Search for the cell housing the specified text and yield its [x, y] center coordinate. 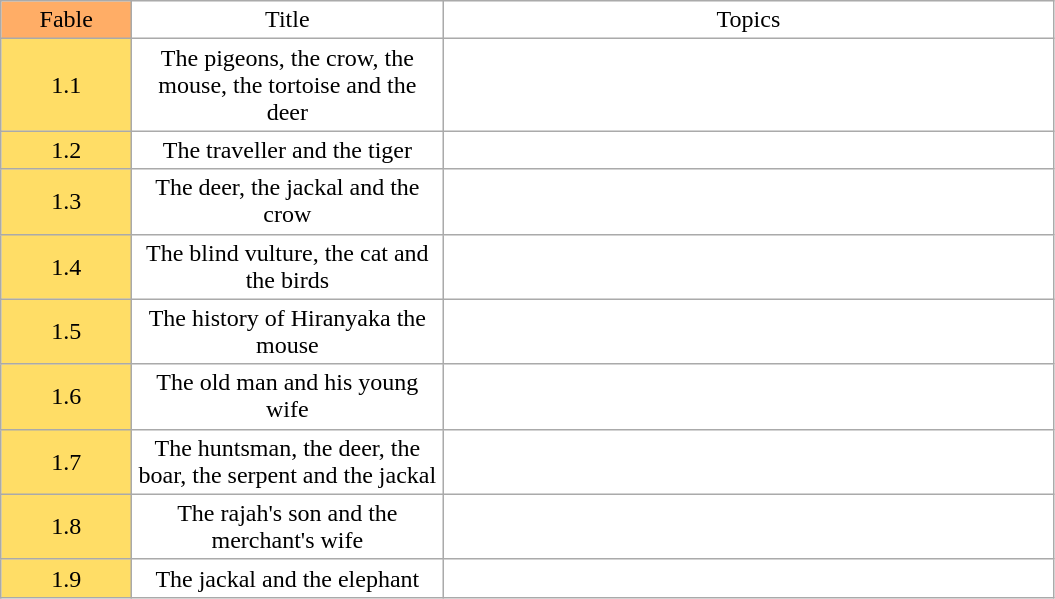
The pigeons, the crow, the mouse, the tortoise and the deer [288, 85]
1.7 [66, 462]
The jackal and the elephant [288, 578]
Fable [66, 20]
1.1 [66, 85]
1.6 [66, 396]
1.5 [66, 332]
1.9 [66, 578]
Title [288, 20]
The deer, the jackal and the crow [288, 202]
The blind vulture, the cat and the birds [288, 266]
The history of Hiranyaka the mouse [288, 332]
Topics [748, 20]
The traveller and the tiger [288, 150]
1.3 [66, 202]
1.8 [66, 526]
1.4 [66, 266]
The huntsman, the deer, the boar, the serpent and the jackal [288, 462]
The rajah's son and the merchant's wife [288, 526]
The old man and his young wife [288, 396]
1.2 [66, 150]
